Scan for the cell matching the given text and deliver its (X, Y) coordinate at center. 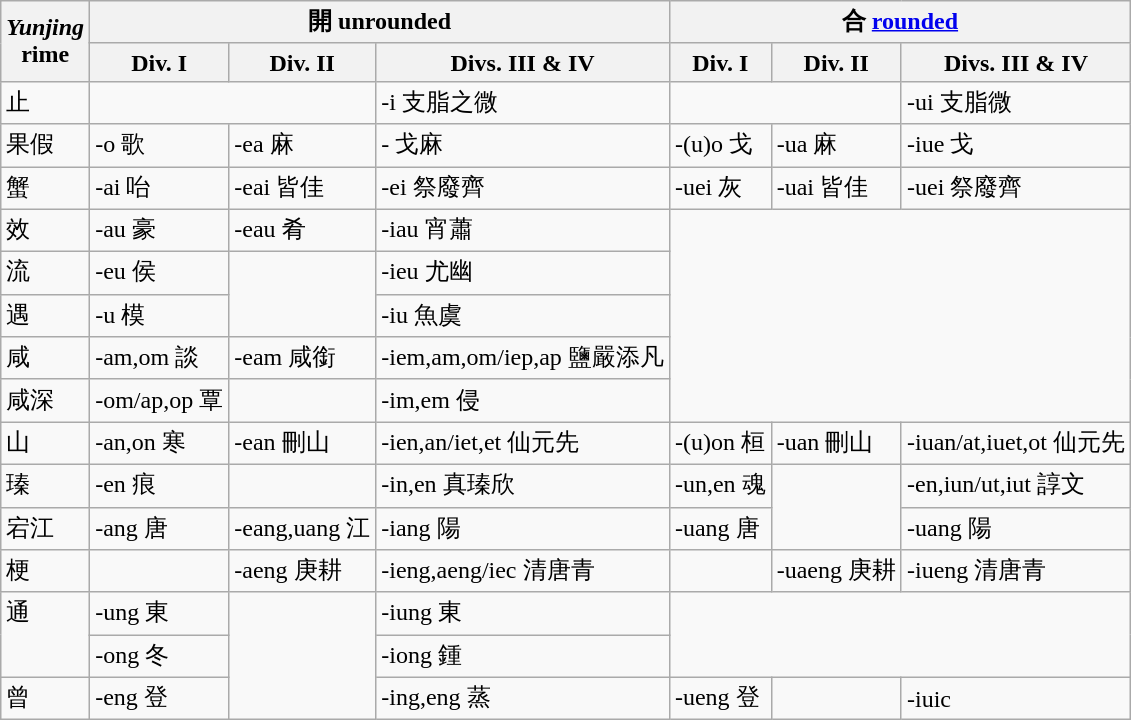
-ieu 尤幽 (523, 274)
蟹 (46, 188)
-iau 宵蕭 (523, 230)
效 (46, 230)
-eu 侯 (160, 274)
-ueng 登 (720, 698)
-uai 皆佳 (836, 188)
-im,em 侵 (523, 400)
-eam 咸銜 (302, 358)
-eau 肴 (302, 230)
-(u)on 桓 (720, 444)
-u 模 (160, 316)
-am,om 談 (160, 358)
咸 (46, 358)
-iueng 清唐青 (1016, 572)
-ua 麻 (836, 146)
-iuan/at,iuet,ot 仙元先 (1016, 444)
-ang 唐 (160, 528)
-o 歌 (160, 146)
-ong 冬 (160, 656)
-ea 麻 (302, 146)
-eai 皆佳 (302, 188)
開 unrounded (380, 22)
-iuic (1016, 698)
-uei 灰 (720, 188)
-(u)o 戈 (720, 146)
咸深 (46, 400)
-ung 東 (160, 614)
-ui 支脂微 (1016, 102)
-uang 陽 (1016, 528)
梗 (46, 572)
-iung 東 (523, 614)
-uan 刪山 (836, 444)
流 (46, 274)
-ei 祭廢齊 (523, 188)
-ieng,aeng/iec 清唐青 (523, 572)
-ing,eng 蒸 (523, 698)
-uei 祭廢齊 (1016, 188)
宕江 (46, 528)
-en,iun/ut,iut 諄文 (1016, 486)
- 戈麻 (523, 146)
Yunjingrime (46, 42)
遇 (46, 316)
-eng 登 (160, 698)
果假 (46, 146)
-om/ap,op 覃 (160, 400)
山 (46, 444)
-au 豪 (160, 230)
-in,en 真瑧欣 (523, 486)
-iue 戈 (1016, 146)
-uang 唐 (720, 528)
-iu 魚虞 (523, 316)
止 (46, 102)
瑧 (46, 486)
-iem,am,om/iep,ap 鹽嚴添凡 (523, 358)
-ai 咍 (160, 188)
-eang,uang 江 (302, 528)
合 rounded (900, 22)
-en 痕 (160, 486)
-iong 鍾 (523, 656)
-iang 陽 (523, 528)
-i 支脂之微 (523, 102)
曾 (46, 698)
-an,on 寒 (160, 444)
-aeng 庚耕 (302, 572)
-un,en 魂 (720, 486)
-ien,an/iet,et 仙元先 (523, 444)
-ean 刪山 (302, 444)
-uaeng 庚耕 (836, 572)
通 (46, 634)
